Pinpoint the cell where the given text exists, returning its [x, y] midpoint coordinate. 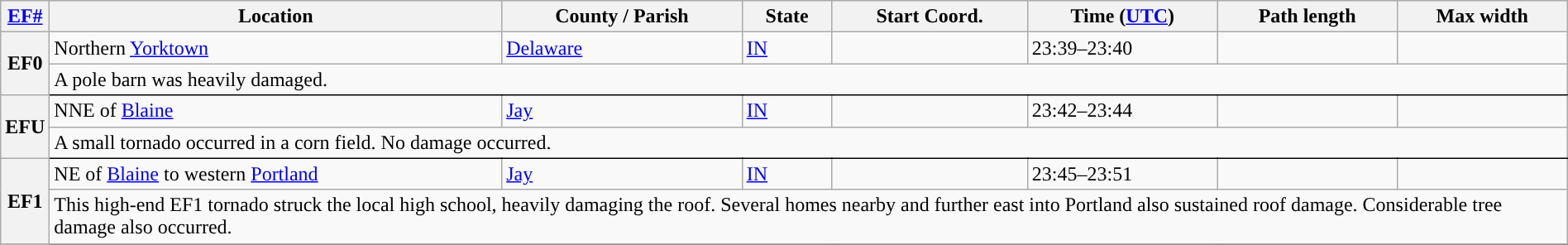
EFU [25, 127]
Time (UTC) [1122, 17]
State [787, 17]
A small tornado occurred in a corn field. No damage occurred. [809, 142]
Path length [1307, 17]
Delaware [622, 48]
A pole barn was heavily damaged. [809, 79]
County / Parish [622, 17]
EF0 [25, 64]
NNE of Blaine [276, 111]
EF# [25, 17]
Northern Yorktown [276, 48]
EF1 [25, 200]
23:42–23:44 [1122, 111]
Location [276, 17]
23:39–23:40 [1122, 48]
23:45–23:51 [1122, 174]
Max width [1482, 17]
NE of Blaine to western Portland [276, 174]
Start Coord. [930, 17]
